Return the (x, y) coordinate for the center point of the cell that contains the specified text.  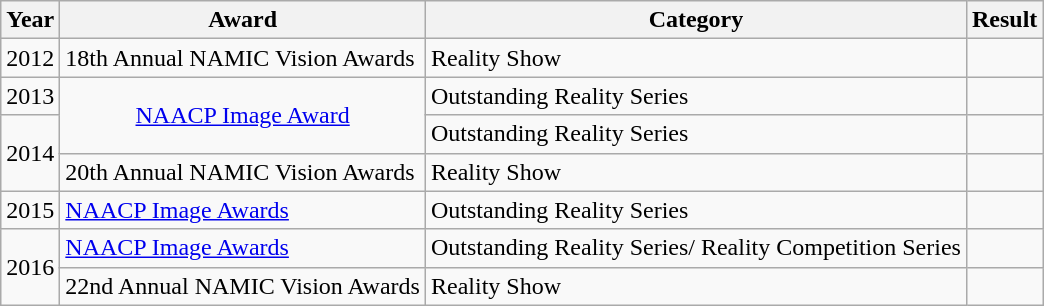
2015 (30, 210)
Year (30, 20)
2016 (30, 267)
2012 (30, 58)
22nd Annual NAMIC Vision Awards (243, 286)
Award (243, 20)
NAACP Image Award (243, 115)
Category (696, 20)
Outstanding Reality Series/ Reality Competition Series (696, 248)
20th Annual NAMIC Vision Awards (243, 172)
2014 (30, 153)
2013 (30, 96)
18th Annual NAMIC Vision Awards (243, 58)
Result (1004, 20)
